From the cell containing the given text, extract its center point as (x, y) coordinate. 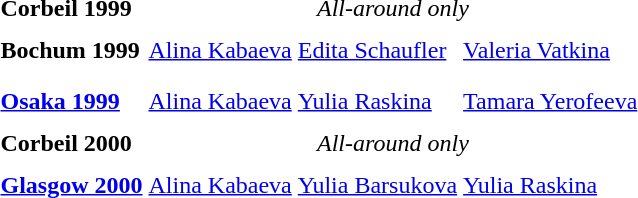
Edita Schaufler (377, 50)
Yulia Raskina (377, 101)
